Pinpoint the cell where the given text exists, returning its [X, Y] midpoint coordinate. 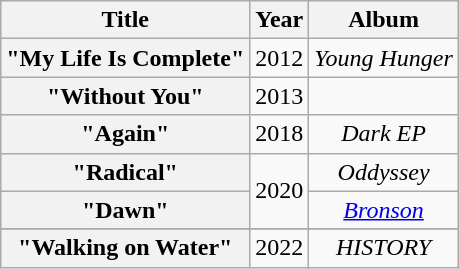
"Walking on Water" [126, 248]
"My Life Is Complete" [126, 58]
Dark EP [384, 134]
Title [126, 20]
2022 [280, 248]
Year [280, 20]
Young Hunger [384, 58]
"Radical" [126, 172]
2013 [280, 96]
"Without You" [126, 96]
Oddyssey [384, 172]
Album [384, 20]
"Again" [126, 134]
"Dawn" [126, 210]
HISTORY [384, 248]
2020 [280, 191]
2018 [280, 134]
2012 [280, 58]
Bronson [384, 210]
